Determine the [X, Y] coordinate at the center of the cell enclosing the given text.  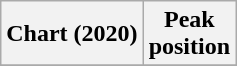
Chart (2020) [72, 34]
Peakposition [189, 34]
